Detect which cell encompasses the target text, then output its [X, Y] center coordinate. 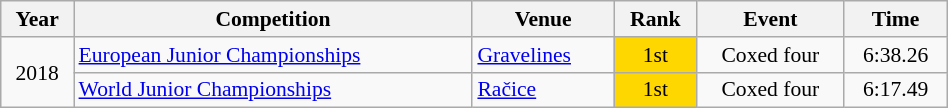
European Junior Championships [274, 55]
Year [38, 19]
6:38.26 [896, 55]
Time [896, 19]
Venue [543, 19]
Rank [656, 19]
World Junior Championships [274, 90]
2018 [38, 72]
Event [770, 19]
Competition [274, 19]
6:17.49 [896, 90]
Gravelines [543, 55]
Račice [543, 90]
